Find where the given text appears and provide that cell's center as [X, Y] coordinate. 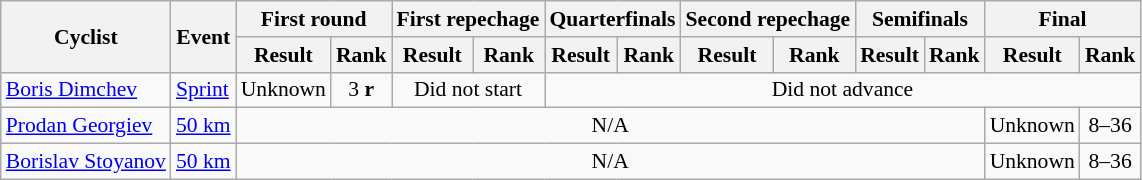
3 r [362, 90]
Boris Dimchev [86, 90]
Cyclist [86, 36]
Semifinals [920, 19]
Sprint [204, 90]
Final [1063, 19]
Did not advance [842, 90]
Did not start [468, 90]
Event [204, 36]
Quarterfinals [612, 19]
Borislav Stoyanov [86, 162]
Prodan Georgiev [86, 126]
Second repechage [768, 19]
First repechage [468, 19]
First round [314, 19]
